Extract the [X, Y] coordinate from the center of the cell holding the provided text.  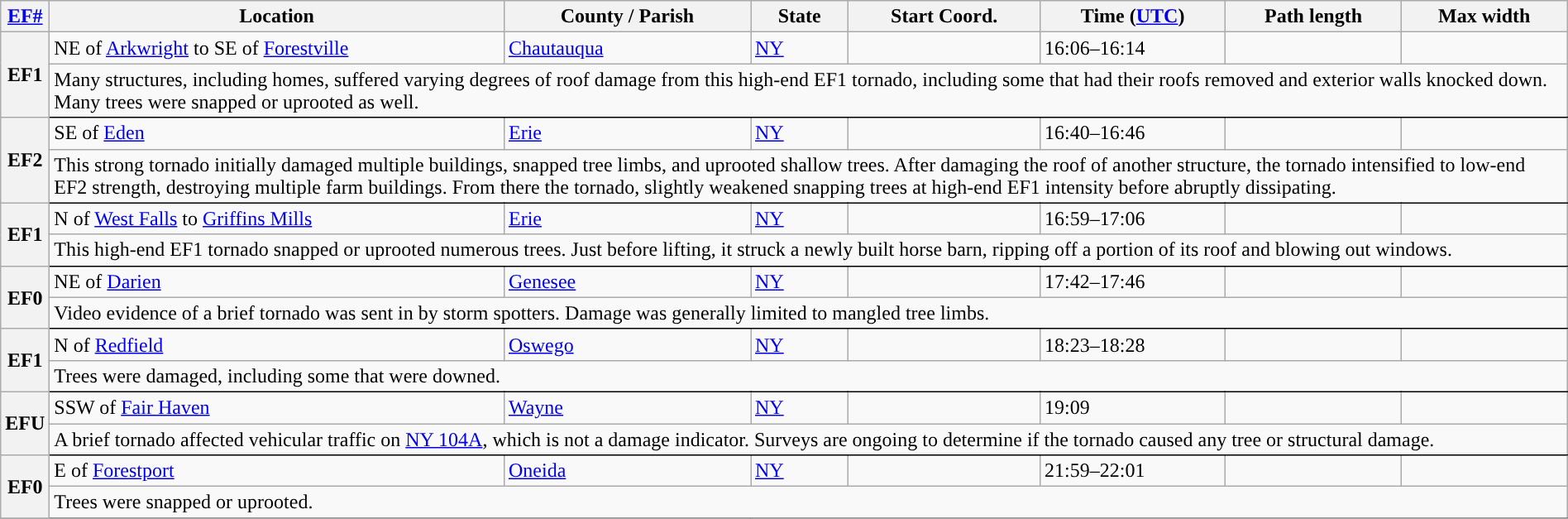
Video evidence of a brief tornado was sent in by storm spotters. Damage was generally limited to mangled tree limbs. [809, 313]
Location [277, 17]
Path length [1313, 17]
E of Forestport [277, 471]
N of Redfield [277, 344]
Trees were snapped or uprooted. [809, 502]
N of West Falls to Griffins Mills [277, 219]
Trees were damaged, including some that were downed. [809, 376]
Oswego [627, 344]
16:59–17:06 [1133, 219]
Genesee [627, 281]
SE of Eden [277, 133]
16:06–16:14 [1133, 48]
EFU [25, 423]
17:42–17:46 [1133, 281]
21:59–22:01 [1133, 471]
EF2 [25, 161]
NE of Darien [277, 281]
16:40–16:46 [1133, 133]
Oneida [627, 471]
Start Coord. [944, 17]
Wayne [627, 407]
County / Parish [627, 17]
NE of Arkwright to SE of Forestville [277, 48]
18:23–18:28 [1133, 344]
EF# [25, 17]
State [800, 17]
Chautauqua [627, 48]
Time (UTC) [1133, 17]
19:09 [1133, 407]
SSW of Fair Haven [277, 407]
Max width [1484, 17]
